Scan for the cell matching the given text and deliver its (X, Y) coordinate at center. 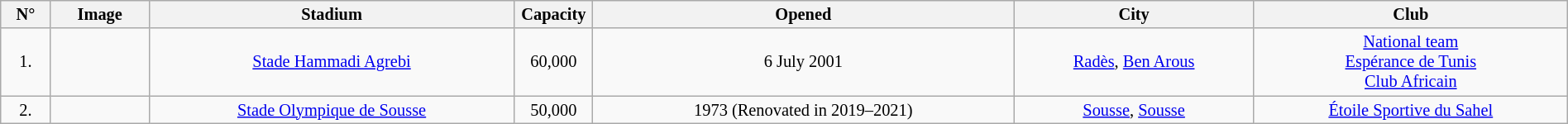
Image (99, 14)
City (1134, 14)
Club (1411, 14)
1. (26, 62)
6 July 2001 (804, 62)
2. (26, 110)
Étoile Sportive du Sahel (1411, 110)
N° (26, 14)
Opened (804, 14)
Capacity (554, 14)
Sousse, Sousse (1134, 110)
Radès, Ben Arous (1134, 62)
50,000 (554, 110)
National teamEspérance de TunisClub Africain (1411, 62)
60,000 (554, 62)
Stade Hammadi Agrebi (332, 62)
Stadium (332, 14)
Stade Olympique de Sousse (332, 110)
1973 (Renovated in 2019–2021) (804, 110)
